Locate the cell with the specified text and output its [X, Y] center coordinate. 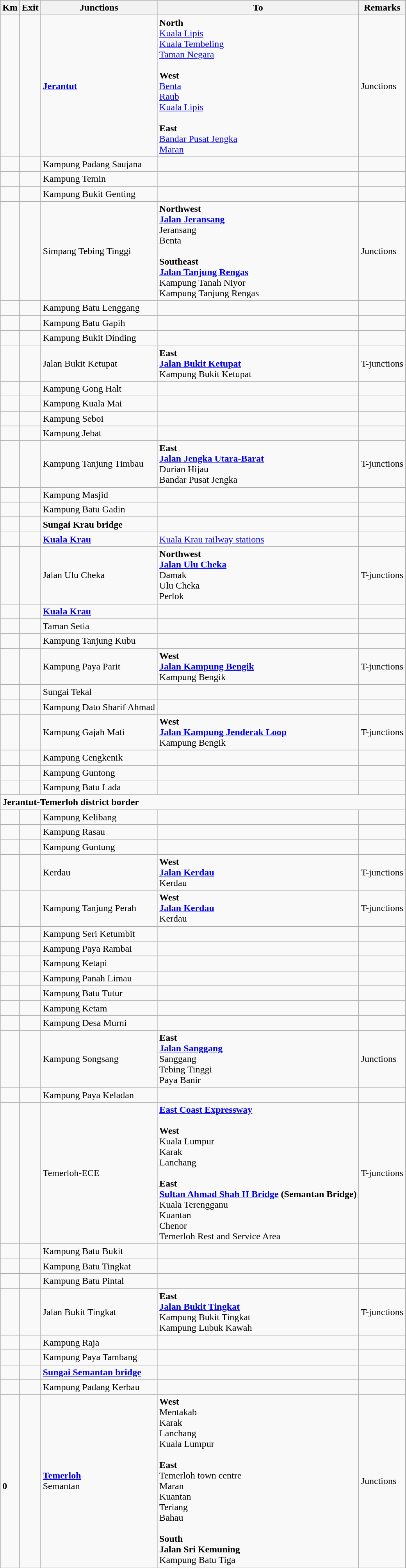
Kampung Batu Gapih [99, 323]
Kampung Bukit Genting [99, 194]
Jalan Ulu Cheka [99, 575]
Kampung Jebat [99, 433]
Kampung Paya Keladan [99, 1095]
Kampung Batu Tingkat [99, 1266]
Kampung Kuala Mai [99, 403]
Kampung Seri Ketumbit [99, 934]
Kerdau [99, 872]
Kampung Batu Gadin [99, 510]
Kampung Ketapi [99, 963]
Kampung Seboi [99, 419]
Kampung Paya Tambang [99, 1357]
Kampung Cengkenik [99, 757]
Kuala Krau railway stations [258, 539]
Sungai Tekal [99, 692]
Kampung Songsang [99, 1059]
East Jalan Bukit TingkatKampung Bukit TingkatKampung Lubuk Kawah [258, 1312]
Km [10, 8]
Kampung Desa Murni [99, 1023]
West Mentakab Karak Lanchang Kuala LumpurEast Temerloh town centre Maran Kuantan Teriang BahauSouthJalan Sri KemuningKampung Batu Tiga [258, 1481]
North Kuala Lipis Kuala Tembeling Taman NegaraWest Benta Raub Kuala LipisEast Bandar Pusat Jengka Maran [258, 86]
Kampung Guntong [99, 773]
Kampung Padang Saujana [99, 164]
Kampung Batu Tutur [99, 993]
Kampung Paya Rambai [99, 949]
Sungai Krau bridge [99, 524]
East Jalan SanggangSanggangTebing TinggiPaya Banir [258, 1059]
Taman Setia [99, 626]
Kampung Raja [99, 1342]
Kampung Gong Halt [99, 388]
Northwest Jalan Ulu ChekaDamakUlu ChekaPerlok [258, 575]
Kampung Batu Pintal [99, 1281]
Kampung Tanjung Timbau [99, 464]
Kampung Guntung [99, 847]
Northwest Jalan Jeransang Jeransang BentaSoutheast Jalan Tanjung RengasKampung Tanah NiyorKampung Tanjung Rengas [258, 251]
Simpang Tebing Tinggi [99, 251]
Jalan Bukit Tingkat [99, 1312]
Exit [30, 8]
West Jalan Kampung Jenderak LoopKampung Bengik [258, 732]
Kampung Bukit Dinding [99, 338]
Kampung Batu Bukit [99, 1251]
Kampung Dato Sharif Ahmad [99, 707]
Kampung Padang Kerbau [99, 1387]
Remarks [382, 8]
Sungai Semantan bridge [99, 1372]
Kampung Masjid [99, 495]
Kampung Rasau [99, 832]
Kampung Paya Parit [99, 666]
To [258, 8]
Kampung Kelibang [99, 817]
0 [10, 1481]
Kampung Ketam [99, 1008]
East Jalan Jengka Utara-BaratDurian HijauBandar Pusat Jengka [258, 464]
Kampung Tanjung Kubu [99, 641]
Jerantut-Temerloh district border [203, 802]
Temerloh-ECE [99, 1173]
East Jalan Bukit KetupatKampung Bukit Ketupat [258, 363]
Kampung Batu Lenggang [99, 308]
Kampung Panah Limau [99, 978]
Kampung Batu Lada [99, 788]
Jerantut [99, 86]
Jalan Bukit Ketupat [99, 363]
Kampung Gajah Mati [99, 732]
TemerlohSemantan [99, 1481]
West Jalan Kampung BengikKampung Bengik [258, 666]
Kampung Tanjung Perah [99, 908]
Kampung Temin [99, 179]
